From the cell containing the given text, extract its center point as (X, Y) coordinate. 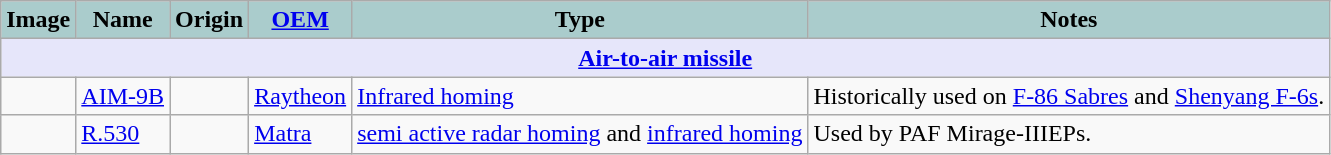
AIM-9B (123, 96)
Type (580, 20)
Raytheon (300, 96)
Notes (1069, 20)
Used by PAF Mirage-IIIEPs. (1069, 134)
R.530 (123, 134)
Air-to-air missile (666, 58)
Image (38, 20)
Name (123, 20)
Infrared homing (580, 96)
Historically used on F-86 Sabres and Shenyang F-6s. (1069, 96)
Matra (300, 134)
OEM (300, 20)
Origin (210, 20)
semi active radar homing and infrared homing (580, 134)
